Scan for the cell matching the given text and deliver its (X, Y) coordinate at center. 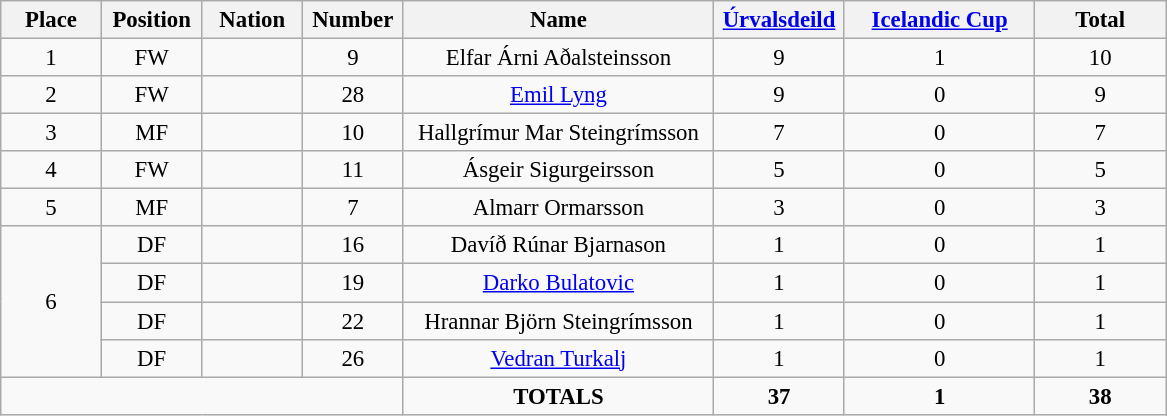
22 (354, 321)
Emil Lyng (558, 95)
16 (354, 245)
11 (354, 170)
6 (52, 301)
TOTALS (558, 396)
Hrannar Björn Steingrímsson (558, 321)
19 (354, 283)
Place (52, 20)
Almarr Ormarsson (558, 208)
28 (354, 95)
Total (1100, 20)
Ásgeir Sigurgeirsson (558, 170)
Darko Bulatovic (558, 283)
Hallgrímur Mar Steingrímsson (558, 133)
Name (558, 20)
Nation (252, 20)
Vedran Turkalj (558, 358)
Position (152, 20)
4 (52, 170)
Elfar Árni Aðalsteinsson (558, 58)
38 (1100, 396)
Úrvalsdeild (780, 20)
2 (52, 95)
Icelandic Cup (940, 20)
37 (780, 396)
Davíð Rúnar Bjarnason (558, 245)
26 (354, 358)
Number (354, 20)
